Find where the given text appears and provide that cell's center as (x, y) coordinate. 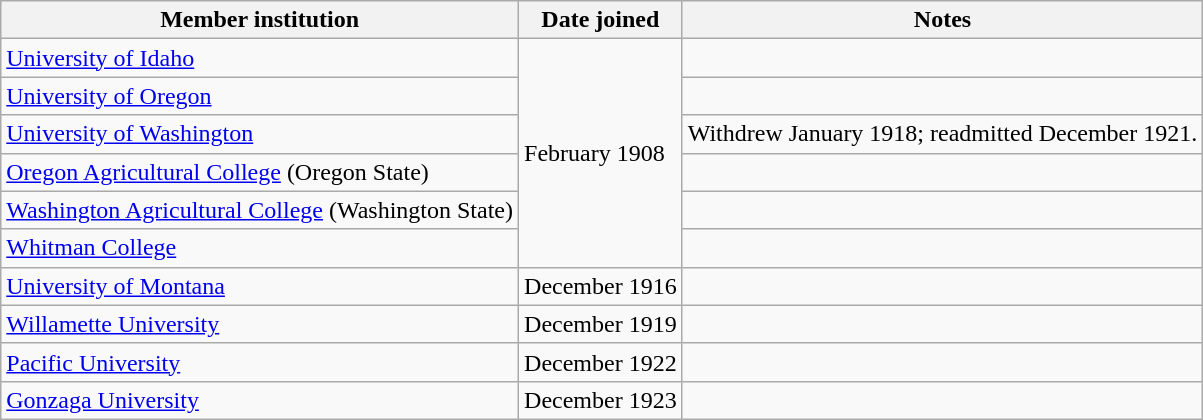
Member institution (260, 20)
Gonzaga University (260, 400)
Withdrew January 1918; readmitted December 1921. (942, 134)
Notes (942, 20)
Oregon Agricultural College (Oregon State) (260, 172)
University of Washington (260, 134)
Willamette University (260, 324)
University of Montana (260, 286)
December 1923 (601, 400)
Pacific University (260, 362)
December 1922 (601, 362)
December 1919 (601, 324)
Washington Agricultural College (Washington State) (260, 210)
February 1908 (601, 153)
University of Idaho (260, 58)
December 1916 (601, 286)
Date joined (601, 20)
Whitman College (260, 248)
University of Oregon (260, 96)
